For the text-containing cell, return its midpoint in (X, Y) coordinate format. 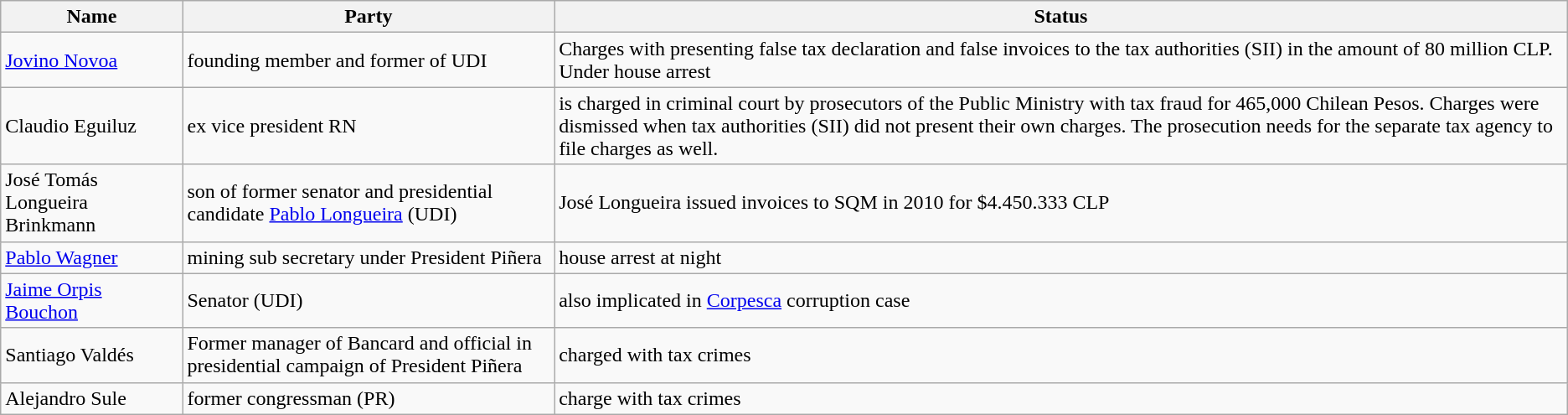
house arrest at night (1061, 257)
Alejandro Sule (92, 398)
Charges with presenting false tax declaration and false invoices to the tax authorities (SII) in the amount of 80 million CLP. Under house arrest (1061, 60)
also implicated in Corpesca corruption case (1061, 300)
mining sub secretary under President Piñera (369, 257)
José Tomás Longueira Brinkmann (92, 203)
Pablo Wagner (92, 257)
Senator (UDI) (369, 300)
Status (1061, 17)
Name (92, 17)
Claudio Eguiluz (92, 126)
Santiago Valdés (92, 355)
Party (369, 17)
charge with tax crimes (1061, 398)
charged with tax crimes (1061, 355)
ex vice president RN (369, 126)
Jovino Novoa (92, 60)
Former manager of Bancard and official in presidential campaign of President Piñera (369, 355)
founding member and former of UDI (369, 60)
son of former senator and presidential candidate Pablo Longueira (UDI) (369, 203)
Jaime Orpis Bouchon (92, 300)
former congressman (PR) (369, 398)
José Longueira issued invoices to SQM in 2010 for $4.450.333 CLP (1061, 203)
